Find where the given text appears and provide that cell's center as (x, y) coordinate. 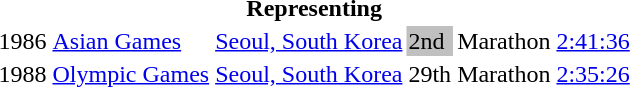
2nd (430, 41)
Marathon (504, 41)
Seoul, South Korea (309, 41)
Asian Games (131, 41)
